Scan for the cell matching the given text and deliver its (x, y) coordinate at center. 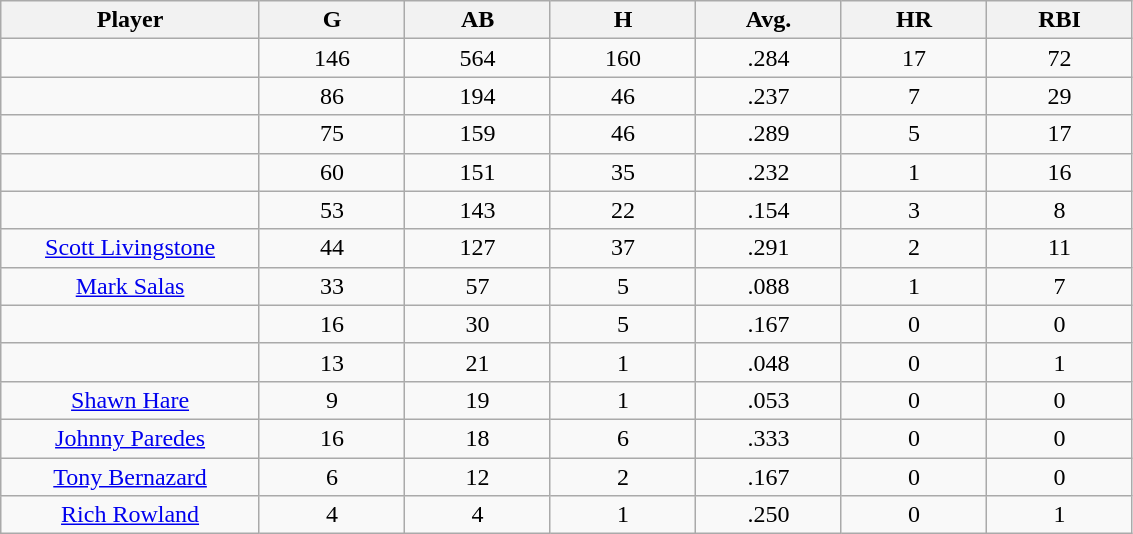
Rich Rowland (130, 515)
35 (622, 172)
37 (622, 248)
146 (332, 58)
AB (478, 20)
.250 (768, 515)
30 (478, 324)
H (622, 20)
19 (478, 400)
HR (914, 20)
RBI (1060, 20)
75 (332, 134)
60 (332, 172)
Johnny Paredes (130, 438)
18 (478, 438)
143 (478, 210)
.333 (768, 438)
9 (332, 400)
127 (478, 248)
13 (332, 362)
.154 (768, 210)
33 (332, 286)
.232 (768, 172)
57 (478, 286)
.053 (768, 400)
8 (1060, 210)
86 (332, 96)
3 (914, 210)
G (332, 20)
Avg. (768, 20)
44 (332, 248)
.088 (768, 286)
Player (130, 20)
.237 (768, 96)
564 (478, 58)
.284 (768, 58)
21 (478, 362)
29 (1060, 96)
159 (478, 134)
194 (478, 96)
22 (622, 210)
151 (478, 172)
11 (1060, 248)
Shawn Hare (130, 400)
.048 (768, 362)
Scott Livingstone (130, 248)
Mark Salas (130, 286)
53 (332, 210)
160 (622, 58)
Tony Bernazard (130, 477)
.289 (768, 134)
.291 (768, 248)
72 (1060, 58)
12 (478, 477)
